Extract the [x, y] coordinate from the center of the cell holding the provided text.  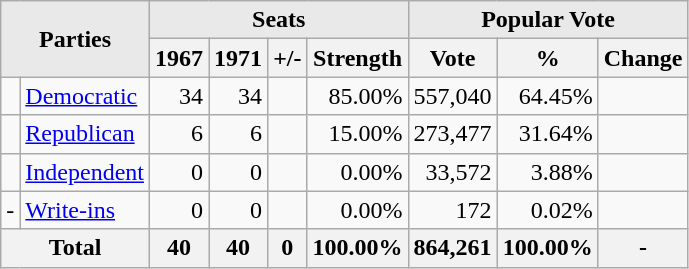
64.45% [548, 96]
273,477 [452, 134]
864,261 [452, 248]
% [548, 58]
Parties [76, 39]
+/- [288, 58]
Change [643, 58]
1967 [178, 58]
Republican [85, 134]
Write-ins [85, 210]
172 [452, 210]
85.00% [358, 96]
Total [76, 248]
Popular Vote [548, 20]
Vote [452, 58]
1971 [238, 58]
Independent [85, 172]
Seats [278, 20]
3.88% [548, 172]
Democratic [85, 96]
557,040 [452, 96]
31.64% [548, 134]
33,572 [452, 172]
Strength [358, 58]
0.02% [548, 210]
15.00% [358, 134]
